Capture the cell that displays the provided text and extract its [X, Y] central coordinate. 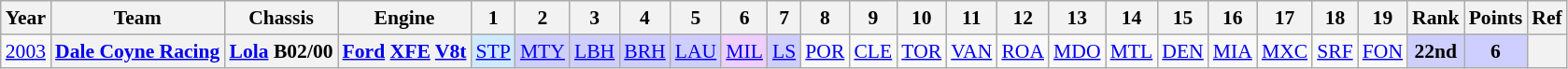
19 [1382, 18]
ROA [1023, 51]
2 [543, 18]
Ref [1547, 18]
18 [1335, 18]
LBH [594, 51]
MIL [744, 51]
STP [493, 51]
Dale Coyne Racing [137, 51]
22nd [1436, 51]
SRF [1335, 51]
MTL [1132, 51]
CLE [872, 51]
LS [784, 51]
Team [137, 18]
2003 [26, 51]
15 [1182, 18]
BRH [644, 51]
Year [26, 18]
TOR [921, 51]
4 [644, 18]
14 [1132, 18]
13 [1078, 18]
8 [825, 18]
11 [971, 18]
10 [921, 18]
Rank [1436, 18]
16 [1233, 18]
Ford XFE V8t [405, 51]
9 [872, 18]
LAU [696, 51]
Chassis [280, 18]
3 [594, 18]
MTY [543, 51]
Engine [405, 18]
FON [1382, 51]
1 [493, 18]
POR [825, 51]
12 [1023, 18]
Lola B02/00 [280, 51]
MIA [1233, 51]
MDO [1078, 51]
7 [784, 18]
VAN [971, 51]
DEN [1182, 51]
Points [1496, 18]
MXC [1285, 51]
17 [1285, 18]
5 [696, 18]
